Return [x, y] of the center of cell containing provided text 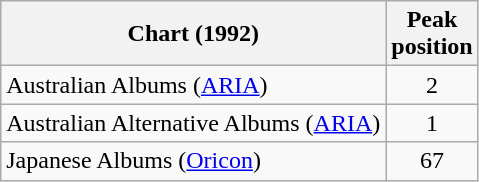
Australian Alternative Albums (ARIA) [194, 123]
Australian Albums (ARIA) [194, 85]
2 [432, 85]
67 [432, 161]
Chart (1992) [194, 34]
Japanese Albums (Oricon) [194, 161]
1 [432, 123]
Peakposition [432, 34]
